Scan for the cell matching the given text and deliver its [X, Y] coordinate at center. 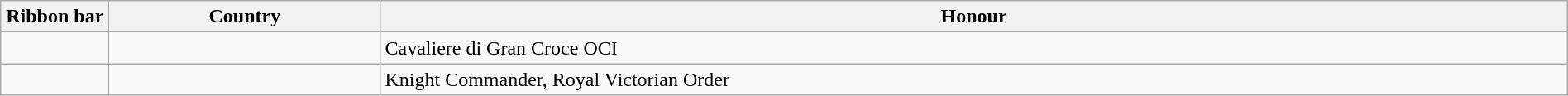
Knight Commander, Royal Victorian Order [974, 79]
Ribbon bar [55, 17]
Country [245, 17]
Cavaliere di Gran Croce OCI [974, 48]
Honour [974, 17]
